Output the [x, y] coordinate of the center of the cell containing the given text.  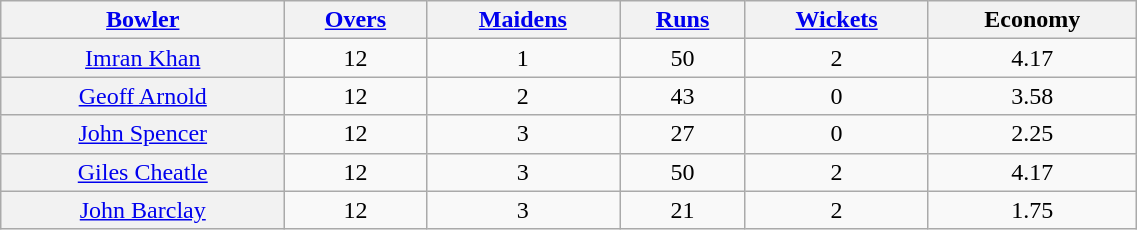
3.58 [1032, 96]
21 [683, 210]
Economy [1032, 20]
Maidens [523, 20]
Runs [683, 20]
Overs [356, 20]
Wickets [836, 20]
27 [683, 134]
43 [683, 96]
John Barclay [143, 210]
Imran Khan [143, 58]
Giles Cheatle [143, 172]
Bowler [143, 20]
Geoff Arnold [143, 96]
1.75 [1032, 210]
John Spencer [143, 134]
1 [523, 58]
2.25 [1032, 134]
